Detect which cell encompasses the target text, then output its (X, Y) center coordinate. 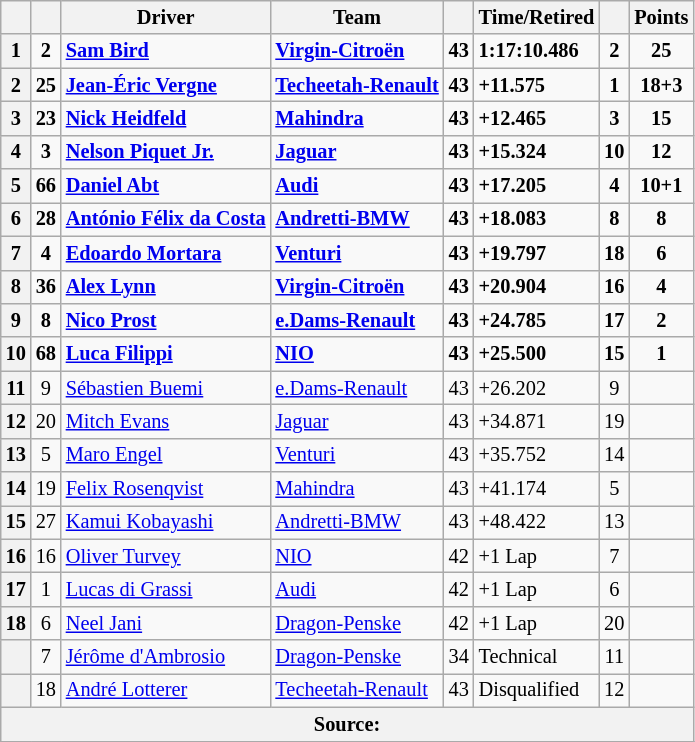
18+3 (661, 85)
Nico Prost (166, 320)
+18.083 (537, 219)
Sam Bird (166, 51)
+19.797 (537, 253)
Mitch Evans (166, 421)
Driver (166, 17)
Time/Retired (537, 17)
+24.785 (537, 320)
Disqualified (537, 690)
+34.871 (537, 421)
Daniel Abt (166, 186)
68 (46, 354)
+11.575 (537, 85)
Maro Engel (166, 455)
+41.174 (537, 489)
Neel Jani (166, 623)
Sébastien Buemi (166, 388)
23 (46, 118)
+15.324 (537, 152)
Jérôme d'Ambrosio (166, 657)
Oliver Turvey (166, 556)
+17.205 (537, 186)
Nelson Piquet Jr. (166, 152)
66 (46, 186)
34 (459, 657)
+25.500 (537, 354)
36 (46, 287)
Lucas di Grassi (166, 589)
+20.904 (537, 287)
+12.465 (537, 118)
Felix Rosenqvist (166, 489)
1:17:10.486 (537, 51)
Luca Filippi (166, 354)
Kamui Kobayashi (166, 522)
28 (46, 219)
+48.422 (537, 522)
Team (356, 17)
Points (661, 17)
Source: (348, 724)
+26.202 (537, 388)
27 (46, 522)
Technical (537, 657)
André Lotterer (166, 690)
Jean-Éric Vergne (166, 85)
Edoardo Mortara (166, 253)
Nick Heidfeld (166, 118)
+35.752 (537, 455)
Alex Lynn (166, 287)
António Félix da Costa (166, 219)
10+1 (661, 186)
